Return [X, Y] of the center of cell containing provided text 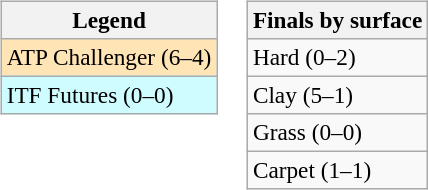
Carpet (1–1) [337, 171]
Hard (0–2) [337, 57]
Finals by surface [337, 20]
Legend [108, 20]
Clay (5–1) [337, 95]
ATP Challenger (6–4) [108, 57]
ITF Futures (0–0) [108, 95]
Grass (0–0) [337, 133]
